Determine the [x, y] coordinate at the center of the cell enclosing the given text.  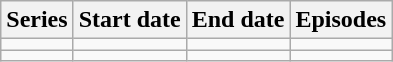
Start date [130, 20]
Episodes [341, 20]
End date [238, 20]
Series [37, 20]
